For the text-containing cell, return its midpoint in [x, y] coordinate format. 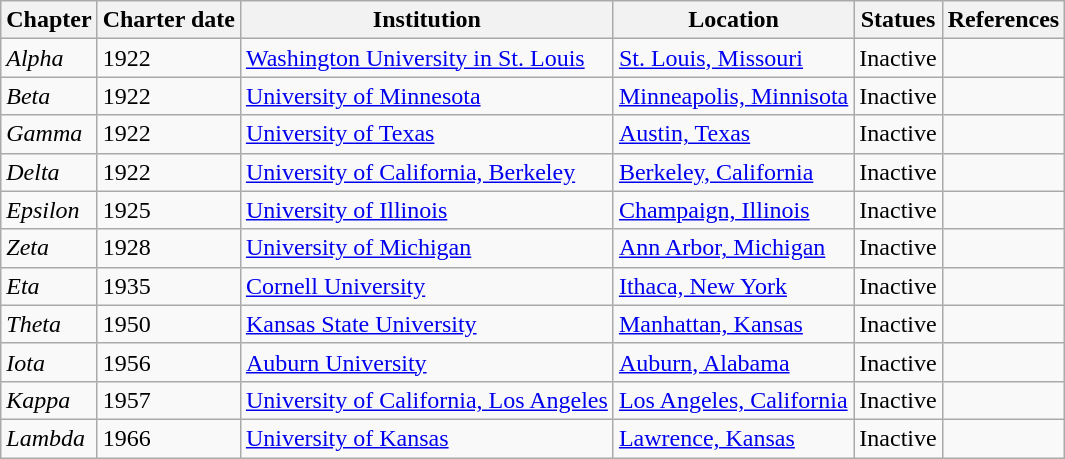
Iota [49, 362]
Theta [49, 324]
Institution [426, 20]
Champaign, Illinois [733, 210]
Eta [49, 286]
University of California, Berkeley [426, 172]
1966 [168, 438]
Statues [898, 20]
Kansas State University [426, 324]
Washington University in St. Louis [426, 58]
Minneapolis, Minnisota [733, 96]
Berkeley, California [733, 172]
Location [733, 20]
Los Angeles, California [733, 400]
Kappa [49, 400]
St. Louis, Missouri [733, 58]
Cornell University [426, 286]
1935 [168, 286]
Austin, Texas [733, 134]
1928 [168, 248]
1950 [168, 324]
Delta [49, 172]
Ithaca, New York [733, 286]
University of California, Los Angeles [426, 400]
Chapter [49, 20]
Manhattan, Kansas [733, 324]
Ann Arbor, Michigan [733, 248]
Gamma [49, 134]
University of Minnesota [426, 96]
1925 [168, 210]
Beta [49, 96]
University of Michigan [426, 248]
Lambda [49, 438]
Auburn University [426, 362]
University of Kansas [426, 438]
Zeta [49, 248]
Auburn, Alabama [733, 362]
University of Illinois [426, 210]
University of Texas [426, 134]
1956 [168, 362]
Lawrence, Kansas [733, 438]
Epsilon [49, 210]
Alpha [49, 58]
References [1004, 20]
Charter date [168, 20]
1957 [168, 400]
